Capture the cell that displays the provided text and extract its (x, y) central coordinate. 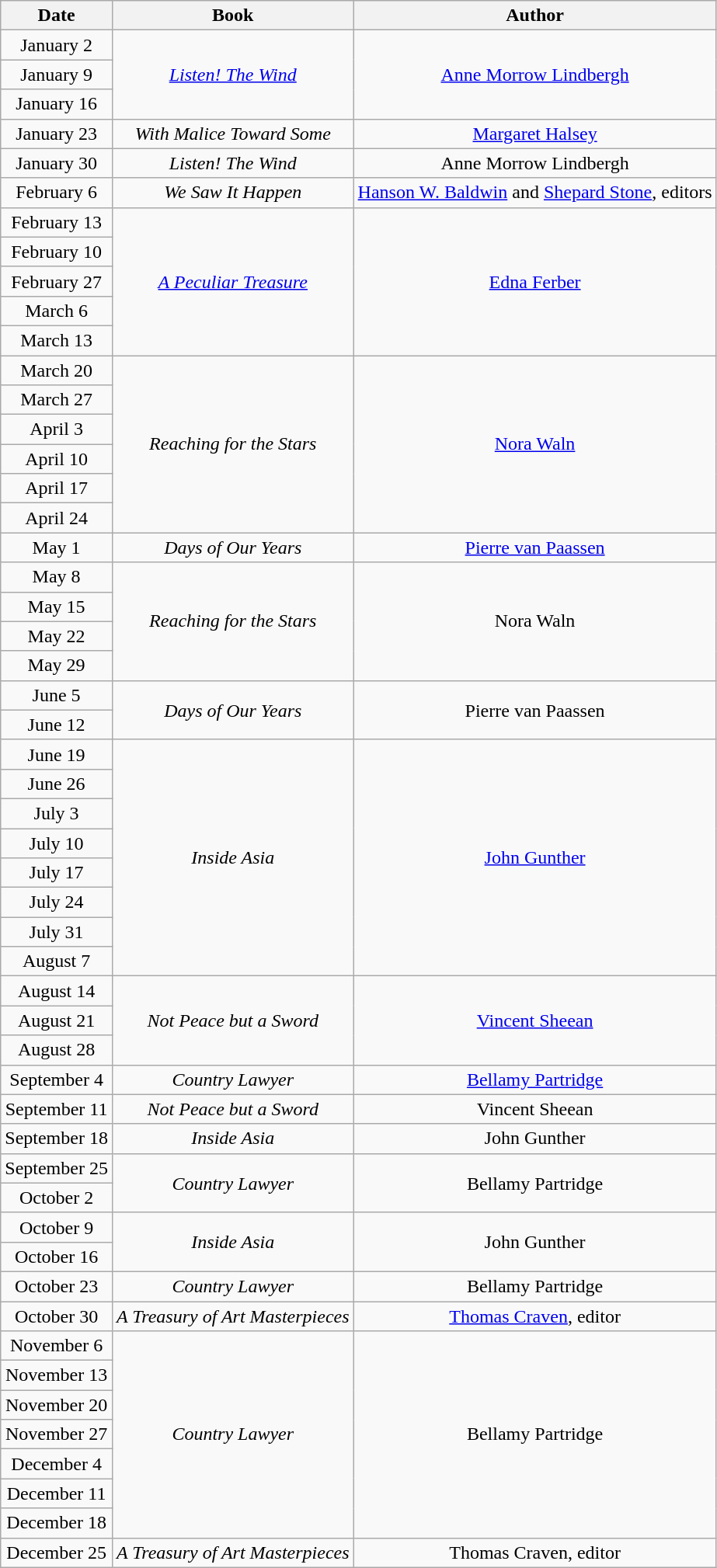
February 6 (57, 193)
July 31 (57, 932)
May 29 (57, 666)
October 16 (57, 1257)
April 3 (57, 429)
February 10 (57, 252)
September 18 (57, 1139)
January 16 (57, 104)
Edna Ferber (534, 281)
June 26 (57, 784)
October 30 (57, 1316)
August 21 (57, 1020)
April 10 (57, 459)
August 28 (57, 1050)
A Peculiar Treasure (233, 281)
October 23 (57, 1286)
May 8 (57, 577)
August 14 (57, 991)
Book (233, 16)
April 24 (57, 518)
December 11 (57, 1493)
July 24 (57, 902)
November 27 (57, 1434)
November 13 (57, 1375)
July 10 (57, 843)
December 25 (57, 1552)
February 27 (57, 281)
Hanson W. Baldwin and Shepard Stone, editors (534, 193)
August 7 (57, 961)
May 22 (57, 636)
January 30 (57, 163)
September 4 (57, 1080)
January 2 (57, 45)
Date (57, 16)
July 17 (57, 873)
October 2 (57, 1198)
January 9 (57, 75)
Margaret Halsey (534, 134)
June 5 (57, 695)
Author (534, 16)
April 17 (57, 488)
July 3 (57, 813)
December 18 (57, 1523)
October 9 (57, 1227)
We Saw It Happen (233, 193)
May 15 (57, 607)
February 13 (57, 222)
June 19 (57, 754)
November 20 (57, 1405)
With Malice Toward Some (233, 134)
December 4 (57, 1464)
March 6 (57, 311)
March 13 (57, 340)
September 25 (57, 1168)
May 1 (57, 548)
June 12 (57, 725)
January 23 (57, 134)
November 6 (57, 1346)
September 11 (57, 1109)
March 27 (57, 400)
March 20 (57, 370)
